Pinpoint the cell where the given text exists, returning its [X, Y] midpoint coordinate. 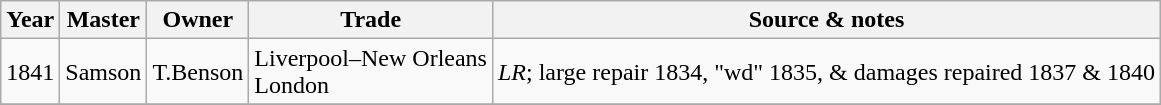
Trade [371, 20]
Samson [104, 72]
Owner [198, 20]
Year [30, 20]
T.Benson [198, 72]
Liverpool–New OrleansLondon [371, 72]
Source & notes [826, 20]
LR; large repair 1834, "wd" 1835, & damages repaired 1837 & 1840 [826, 72]
1841 [30, 72]
Master [104, 20]
